Provide the [x, y] coordinate of the cell's center where the given text is located.  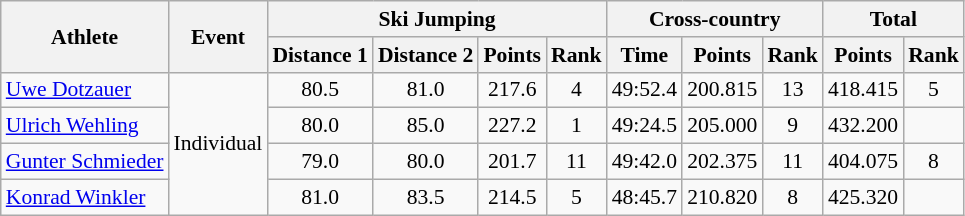
83.5 [426, 197]
Konrad Winkler [85, 197]
Gunter Schmieder [85, 162]
227.2 [512, 126]
210.820 [722, 197]
4 [576, 90]
404.075 [863, 162]
Time [644, 55]
Ulrich Wehling [85, 126]
425.320 [863, 197]
214.5 [512, 197]
48:45.7 [644, 197]
79.0 [320, 162]
80.5 [320, 90]
1 [576, 126]
9 [792, 126]
Event [218, 36]
Distance 2 [426, 55]
201.7 [512, 162]
205.000 [722, 126]
217.6 [512, 90]
49:24.5 [644, 126]
Ski Jumping [436, 19]
Cross-country [715, 19]
432.200 [863, 126]
49:52.4 [644, 90]
200.815 [722, 90]
Distance 1 [320, 55]
Uwe Dotzauer [85, 90]
202.375 [722, 162]
Total [894, 19]
13 [792, 90]
Athlete [85, 36]
Individual [218, 143]
85.0 [426, 126]
418.415 [863, 90]
49:42.0 [644, 162]
